From the cell containing the given text, extract its center point as (X, Y) coordinate. 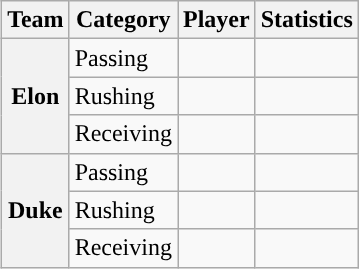
Category (123, 20)
Team (36, 20)
Player (217, 20)
Statistics (306, 20)
Elon (36, 96)
Duke (36, 210)
